For the text-containing cell, return its midpoint in [X, Y] coordinate format. 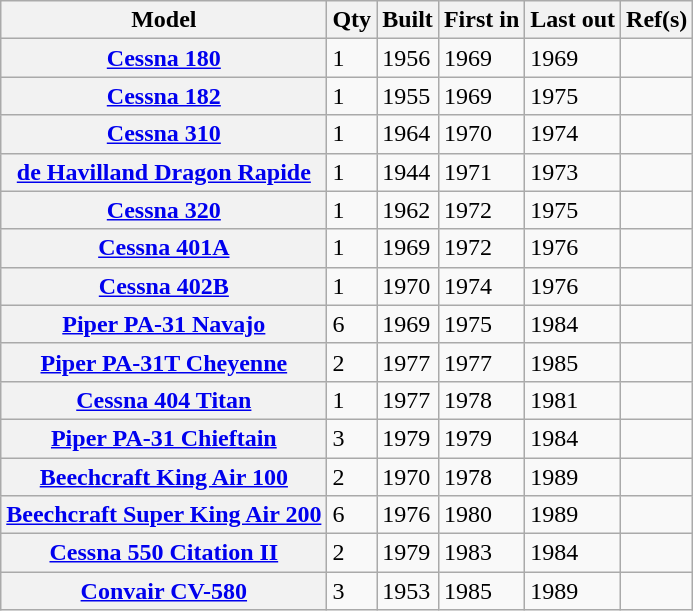
1956 [408, 58]
de Havilland Dragon Rapide [164, 172]
Piper PA-31 Navajo [164, 324]
Cessna 180 [164, 58]
Cessna 310 [164, 134]
1980 [481, 515]
First in [481, 20]
1964 [408, 134]
Cessna 401A [164, 248]
Ref(s) [657, 20]
Convair CV-580 [164, 591]
Cessna 320 [164, 210]
1962 [408, 210]
1944 [408, 172]
Piper PA-31T Cheyenne [164, 362]
Beechcraft King Air 100 [164, 477]
Piper PA-31 Chieftain [164, 438]
1955 [408, 96]
1953 [408, 591]
Built [408, 20]
Cessna 182 [164, 96]
Qty [352, 20]
Cessna 404 Titan [164, 400]
Model [164, 20]
Cessna 402B [164, 286]
Cessna 550 Citation II [164, 553]
Last out [573, 20]
1973 [573, 172]
1983 [481, 553]
Beechcraft Super King Air 200 [164, 515]
1981 [573, 400]
1971 [481, 172]
